Search for the cell housing the specified text and yield its (X, Y) center coordinate. 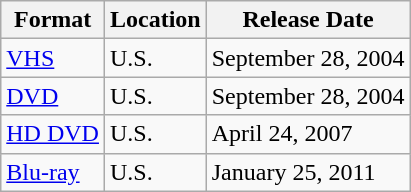
January 25, 2011 (308, 172)
VHS (53, 58)
HD DVD (53, 134)
Location (155, 20)
Release Date (308, 20)
DVD (53, 96)
April 24, 2007 (308, 134)
Format (53, 20)
Blu-ray (53, 172)
